Return [X, Y] of the center of cell containing provided text 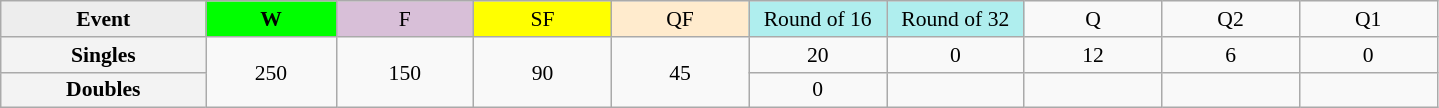
Q1 [1368, 19]
Q [1093, 19]
12 [1093, 55]
6 [1231, 55]
250 [271, 72]
Round of 32 [955, 19]
SF [543, 19]
Event [104, 19]
QF [680, 19]
Q2 [1231, 19]
90 [543, 72]
F [405, 19]
45 [680, 72]
20 [818, 55]
Round of 16 [818, 19]
Singles [104, 55]
W [271, 19]
Doubles [104, 90]
150 [405, 72]
